Return the (X, Y) coordinate for the center point of the cell that contains the specified text.  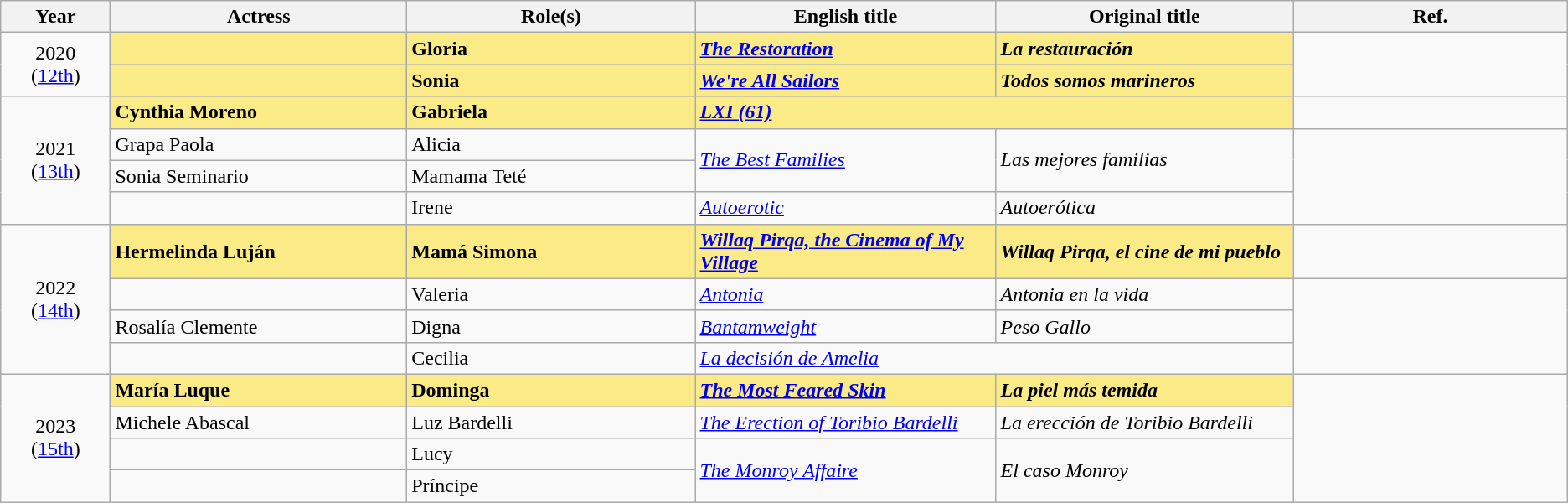
The Restoration (846, 49)
Mamá Simona (551, 251)
Antonia (846, 294)
Príncipe (551, 486)
2021(13th) (55, 160)
Antonia en la vida (1144, 294)
Lucy (551, 454)
The Monroy Affaire (846, 470)
Digna (551, 326)
Role(s) (551, 17)
Sonia Seminario (259, 176)
Cecilia (551, 358)
Alicia (551, 144)
Sonia (551, 80)
Ref. (1431, 17)
La decisión de Amelia (994, 358)
Actress (259, 17)
The Most Feared Skin (846, 390)
Gabriela (551, 112)
Original title (1144, 17)
Willaq Pirqa, the Cinema of My Village (846, 251)
Autoerótica (1144, 208)
English title (846, 17)
LXI (61) (994, 112)
The Erection of Toribio Bardelli (846, 422)
Todos somos marineros (1144, 80)
Cynthia Moreno (259, 112)
2022(14th) (55, 298)
2020(12th) (55, 65)
Year (55, 17)
Rosalía Clemente (259, 326)
Willaq Pirqa, el cine de mi pueblo (1144, 251)
Hermelinda Luján (259, 251)
The Best Families (846, 160)
Valeria (551, 294)
María Luque (259, 390)
La erección de Toribio Bardelli (1144, 422)
Luz Bardelli (551, 422)
We're All Sailors (846, 80)
Mamama Teté (551, 176)
El caso Monroy (1144, 470)
Peso Gallo (1144, 326)
2023(15th) (55, 438)
Grapa Paola (259, 144)
Dominga (551, 390)
Michele Abascal (259, 422)
Gloria (551, 49)
Autoerotic (846, 208)
Las mejores familias (1144, 160)
La restauración (1144, 49)
La piel más temida (1144, 390)
Irene (551, 208)
Bantamweight (846, 326)
